Determine the [x, y] coordinate at the center of the cell enclosing the given text.  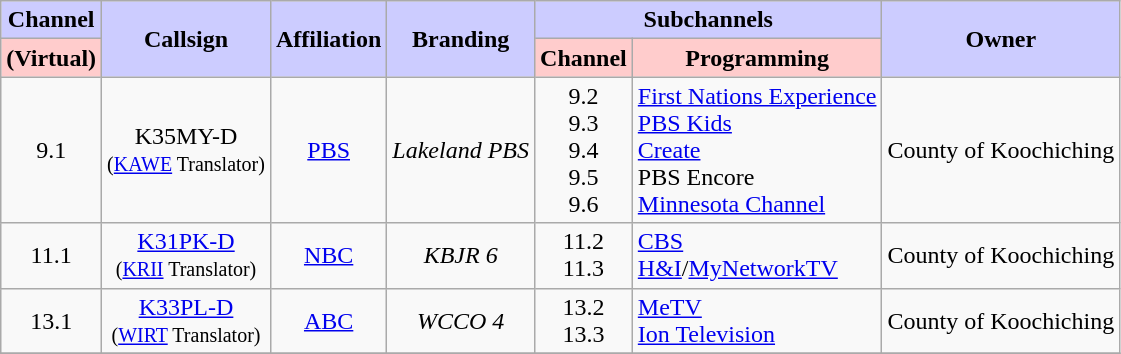
NBC [328, 256]
KBJR 6 [461, 256]
Branding [461, 39]
K31PK-D (KRII Translator) [186, 256]
K35MY-D(KAWE Translator) [186, 150]
9.1 [52, 150]
First Nations ExperiencePBS KidsCreatePBS EncoreMinnesota Channel [757, 150]
Subchannels [708, 20]
13.213.3 [584, 320]
WCCO 4 [461, 320]
11.211.3 [584, 256]
ABC [328, 320]
13.1 [52, 320]
9.29.39.49.59.6 [584, 150]
Owner [1001, 39]
Programming [757, 58]
PBS [328, 150]
CBSH&I/MyNetworkTV [757, 256]
K33PL-D (WIRT Translator) [186, 320]
(Virtual) [52, 58]
Affiliation [328, 39]
Callsign [186, 39]
MeTVIon Television [757, 320]
Lakeland PBS [461, 150]
11.1 [52, 256]
